From the cell containing the given text, extract its center point as [X, Y] coordinate. 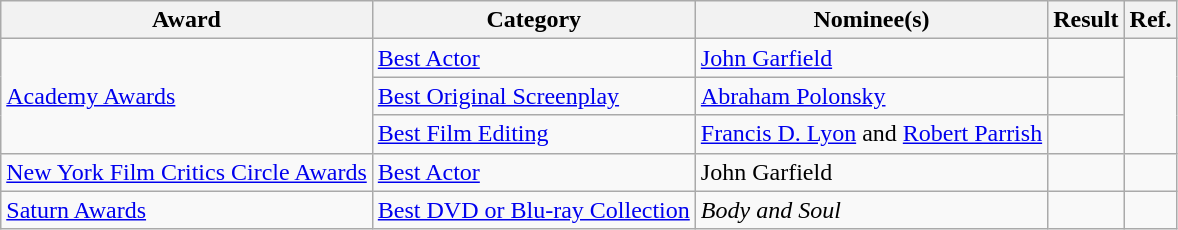
Saturn Awards [187, 210]
Academy Awards [187, 96]
Nominee(s) [871, 20]
Best Original Screenplay [534, 96]
New York Film Critics Circle Awards [187, 172]
Best Film Editing [534, 134]
Body and Soul [871, 210]
Result [1086, 20]
Award [187, 20]
Ref. [1150, 20]
Francis D. Lyon and Robert Parrish [871, 134]
Category [534, 20]
Best DVD or Blu-ray Collection [534, 210]
Abraham Polonsky [871, 96]
